Return [x, y] of the center of cell containing provided text 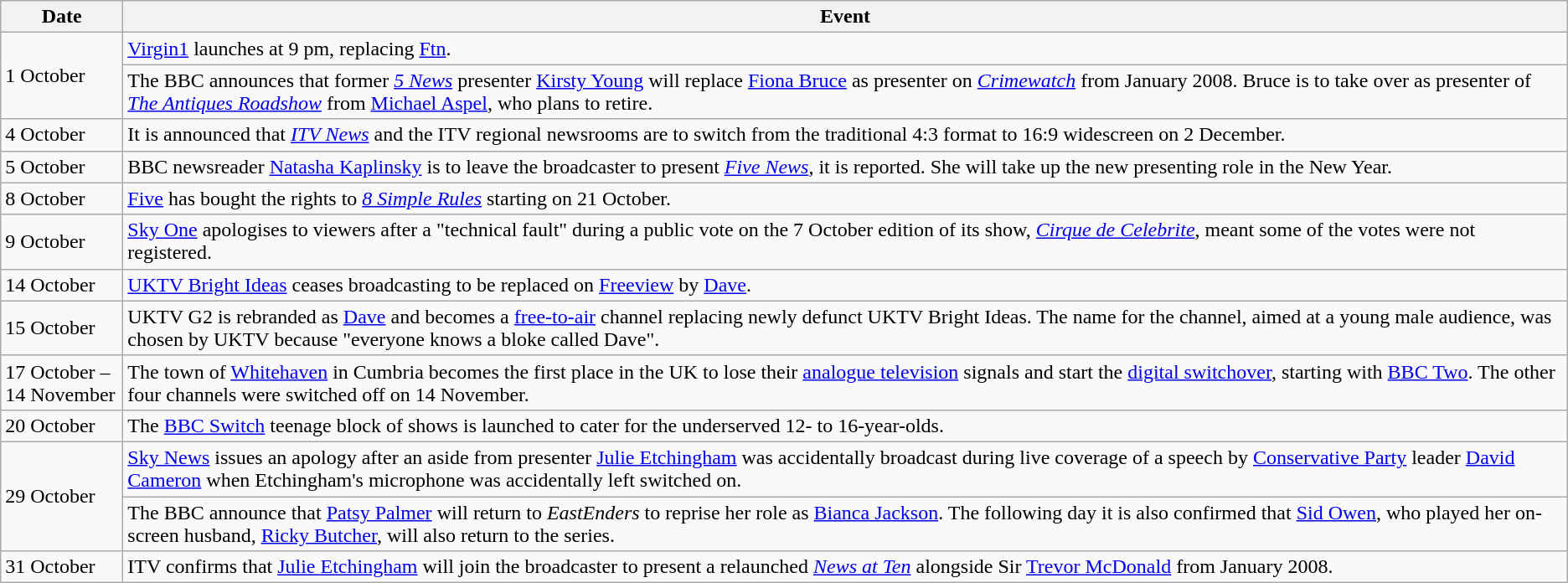
UKTV Bright Ideas ceases broadcasting to be replaced on Freeview by Dave. [845, 285]
8 October [62, 199]
17 October – 14 November [62, 382]
1 October [62, 75]
29 October [62, 496]
31 October [62, 567]
It is announced that ITV News and the ITV regional newsrooms are to switch from the traditional 4:3 format to 16:9 widescreen on 2 December. [845, 135]
The BBC Switch teenage block of shows is launched to cater for the underserved 12- to 16-year-olds. [845, 426]
Five has bought the rights to 8 Simple Rules starting on 21 October. [845, 199]
Virgin1 launches at 9 pm, replacing Ftn. [845, 49]
ITV confirms that Julie Etchingham will join the broadcaster to present a relaunched News at Ten alongside Sir Trevor McDonald from January 2008. [845, 567]
14 October [62, 285]
Date [62, 17]
9 October [62, 241]
20 October [62, 426]
15 October [62, 328]
Event [845, 17]
5 October [62, 167]
4 October [62, 135]
